Return the [x, y] coordinate for the center point of the cell that contains the specified text.  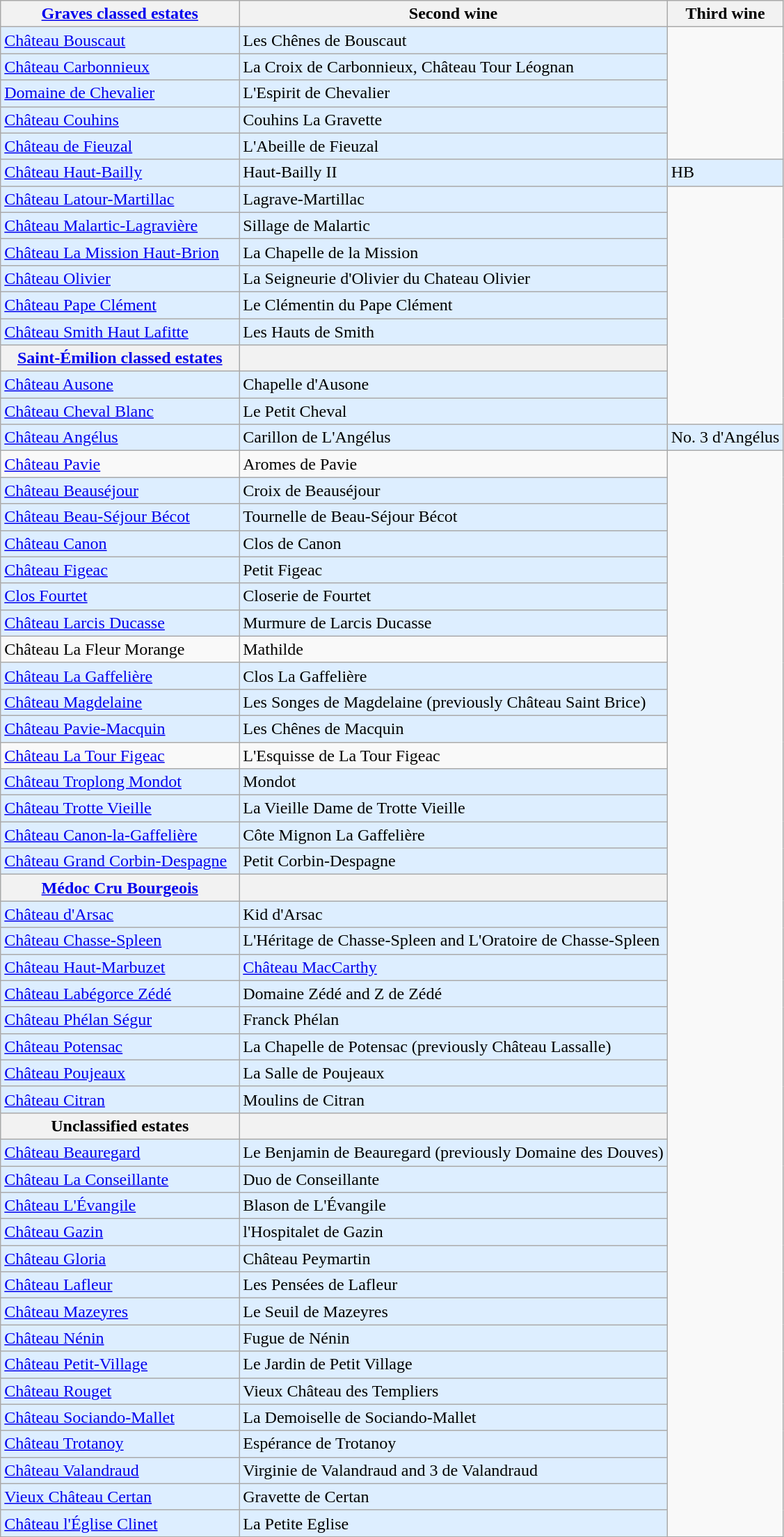
Haut-Bailly II [454, 173]
Chapelle d'Ausone [454, 385]
Domaine de Chevalier [120, 93]
La Chapelle de la Mission [454, 252]
Château Larcis Ducasse [120, 623]
Mathilde [454, 649]
Château Sociando-Mallet [120, 1417]
Château Trotanoy [120, 1444]
Château L'Évangile [120, 1206]
Château Valandraud [120, 1470]
Clos Fourtet [120, 596]
Lagrave-Martillac [454, 199]
Château Labégorce Zédé [120, 994]
Château d'Arsac [120, 914]
Le Petit Cheval [454, 411]
Château La Fleur Morange [120, 649]
Vieux Château Certan [120, 1497]
Le Seuil de Mazeyres [454, 1312]
L'Héritage de Chasse-Spleen and L'Oratoire de Chasse-Spleen [454, 941]
Château Malartic-Lagravière [120, 225]
Château Chasse-Spleen [120, 941]
Mondot [454, 782]
Les Songes de Magdelaine (previously Château Saint Brice) [454, 702]
Kid d'Arsac [454, 914]
Closerie de Fourtet [454, 596]
Château Citran [120, 1099]
Moulins de Citran [454, 1099]
Château La Conseillante [120, 1179]
Les Chênes de Bouscaut [454, 40]
Château Beauséjour [120, 491]
Le Benjamin de Beauregard (previously Domaine des Douves) [454, 1152]
Carillon de L'Angélus [454, 438]
Château Potensac [120, 1046]
Croix de Beauséjour [454, 491]
HB [725, 173]
Le Jardin de Petit Village [454, 1364]
L'Abeille de Fieuzal [454, 146]
Les Pensées de Lafleur [454, 1285]
Château Latour-Martillac [120, 199]
Château Magdelaine [120, 702]
Château Poujeaux [120, 1073]
Château Haut-Bailly [120, 173]
La Croix de Carbonnieux, Château Tour Léognan [454, 67]
Château Carbonnieux [120, 67]
Couhins La Gravette [454, 120]
Franck Phélan [454, 1020]
Château Bouscaut [120, 40]
La Vieille Dame de Trotte Vieille [454, 809]
Third wine [725, 14]
La Petite Eglise [454, 1523]
Côte Mignon La Gaffelière [454, 835]
Château Ausone [120, 385]
Château Haut-Marbuzet [120, 967]
Tournelle de Beau-Séjour Bécot [454, 517]
L'Esquisse de La Tour Figeac [454, 755]
Saint-Émilion classed estates [120, 358]
La Salle de Poujeaux [454, 1073]
Château l'Église Clinet [120, 1523]
La Chapelle de Potensac (previously Château Lassalle) [454, 1046]
Château Canon-la-Gaffelière [120, 835]
Château Gazin [120, 1232]
No. 3 d'Angélus [725, 438]
Château de Fieuzal [120, 146]
Graves classed estates [120, 14]
Fugue de Nénin [454, 1338]
Virginie de Valandraud and 3 de Valandraud [454, 1470]
l'Hospitalet de Gazin [454, 1232]
Clos de Canon [454, 543]
Château Smith Haut Lafitte [120, 332]
Château Troplong Mondot [120, 782]
Château MacCarthy [454, 967]
Murmure de Larcis Ducasse [454, 623]
Château Trotte Vieille [120, 809]
Unclassified estates [120, 1126]
Château Pavie [120, 464]
Château La Gaffelière [120, 676]
La Demoiselle de Sociando-Mallet [454, 1417]
Château Couhins [120, 120]
Château Petit-Village [120, 1364]
Clos La Gaffelière [454, 676]
Château La Tour Figeac [120, 755]
Les Chênes de Macquin [454, 728]
Vieux Château des Templiers [454, 1391]
Château La Mission Haut-Brion [120, 252]
Château Gloria [120, 1259]
Le Clémentin du Pape Clément [454, 305]
Blason de L'Évangile [454, 1206]
Château Olivier [120, 278]
Château Beau-Séjour Bécot [120, 517]
Château Beauregard [120, 1152]
Domaine Zédé and Z de Zédé [454, 994]
Château Canon [120, 543]
Gravette de Certan [454, 1497]
Petit Corbin-Despagne [454, 861]
Second wine [454, 14]
Duo de Conseillante [454, 1179]
Petit Figeac [454, 570]
Sillage de Malartic [454, 225]
Château Mazeyres [120, 1312]
Espérance de Trotanoy [454, 1444]
Château Lafleur [120, 1285]
Château Grand Corbin-Despagne [120, 861]
Château Rouget [120, 1391]
La Seigneurie d'Olivier du Chateau Olivier [454, 278]
Château Nénin [120, 1338]
Château Cheval Blanc [120, 411]
Les Hauts de Smith [454, 332]
Château Angélus [120, 438]
Château Pape Clément [120, 305]
Aromes de Pavie [454, 464]
Château Peymartin [454, 1259]
Château Pavie-Macquin [120, 728]
Château Phélan Ségur [120, 1020]
Médoc Cru Bourgeois [120, 888]
Château Figeac [120, 570]
L'Espirit de Chevalier [454, 93]
